Determine the (x, y) coordinate at the center of the cell enclosing the given text.  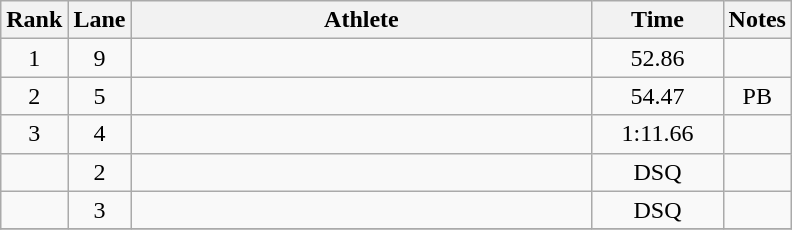
54.47 (658, 96)
Time (658, 20)
4 (100, 134)
1:11.66 (658, 134)
1 (34, 58)
Lane (100, 20)
5 (100, 96)
9 (100, 58)
Rank (34, 20)
PB (757, 96)
Notes (757, 20)
52.86 (658, 58)
Athlete (362, 20)
